Provide the (x, y) coordinate of the cell's center where the given text is located.  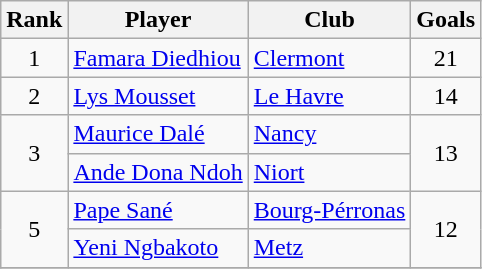
Nancy (330, 134)
2 (34, 96)
Metz (330, 248)
Player (158, 20)
14 (446, 96)
1 (34, 58)
Rank (34, 20)
5 (34, 229)
13 (446, 153)
Maurice Dalé (158, 134)
Le Havre (330, 96)
3 (34, 153)
Niort (330, 172)
Clermont (330, 58)
Ande Dona Ndoh (158, 172)
12 (446, 229)
Pape Sané (158, 210)
21 (446, 58)
Goals (446, 20)
Lys Mousset (158, 96)
Famara Diedhiou (158, 58)
Bourg-Pérronas (330, 210)
Yeni Ngbakoto (158, 248)
Club (330, 20)
